Return the [X, Y] coordinate for the center point of the cell that contains the specified text.  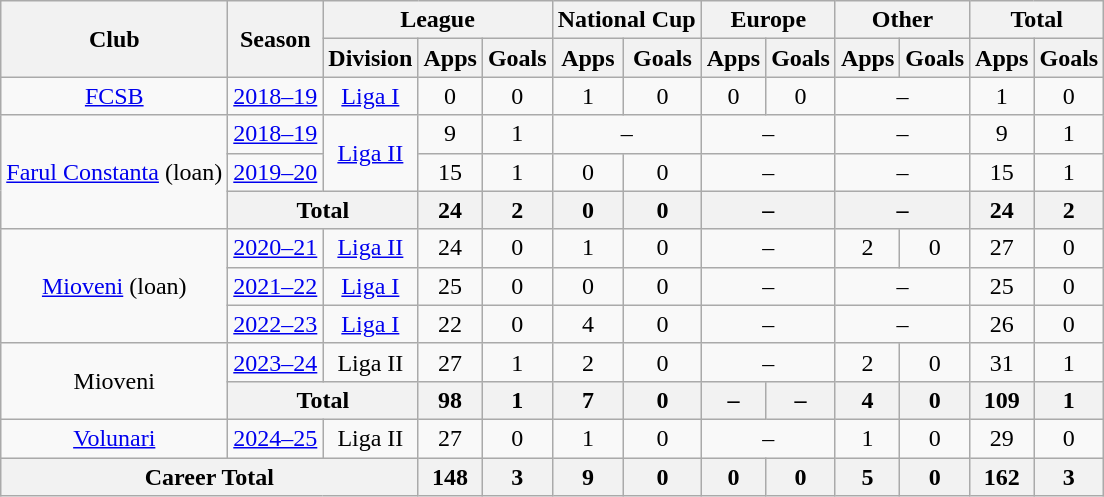
League [438, 20]
Other [902, 20]
2020–21 [276, 248]
National Cup [626, 20]
109 [1002, 400]
7 [588, 400]
Volunari [114, 438]
98 [450, 400]
162 [1002, 477]
2021–22 [276, 286]
Europe [768, 20]
26 [1002, 324]
2024–25 [276, 438]
31 [1002, 362]
Mioveni [114, 381]
2023–24 [276, 362]
FCSB [114, 96]
5 [867, 477]
Farul Constanta (loan) [114, 172]
29 [1002, 438]
22 [450, 324]
Season [276, 39]
2019–20 [276, 172]
148 [450, 477]
Career Total [210, 477]
Mioveni (loan) [114, 286]
Division [370, 58]
2022–23 [276, 324]
Club [114, 39]
